Return (x, y) of the center of cell containing provided text 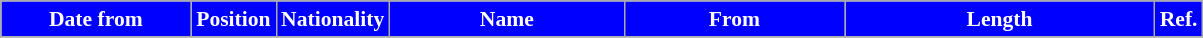
Length (1000, 19)
Nationality (332, 19)
Name (506, 19)
Date from (96, 19)
Ref. (1179, 19)
Position (234, 19)
From (734, 19)
